Locate the cell with the specified text and output its [X, Y] center coordinate. 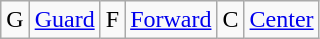
G [15, 20]
Center [282, 20]
Forward [171, 20]
C [230, 20]
F [112, 20]
Guard [64, 20]
